Return [X, Y] of the center of cell containing provided text 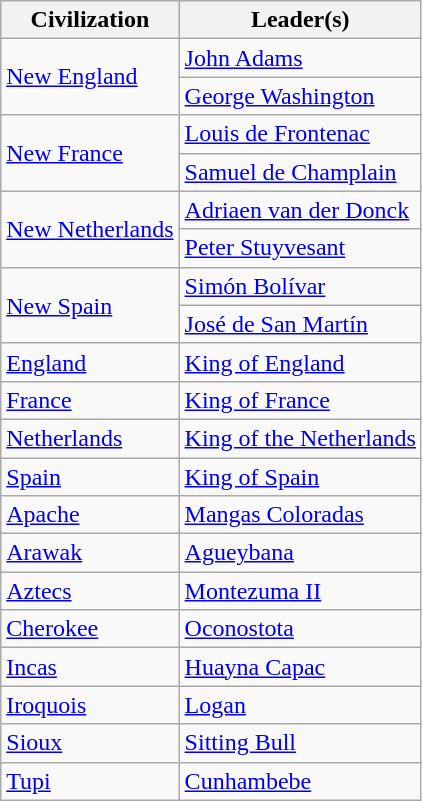
Incas [90, 667]
King of France [300, 400]
Mangas Coloradas [300, 515]
King of Spain [300, 477]
New England [90, 77]
Sitting Bull [300, 743]
Spain [90, 477]
New Spain [90, 305]
Cunhambebe [300, 781]
Peter Stuyvesant [300, 248]
Civilization [90, 20]
Samuel de Champlain [300, 172]
Adriaen van der Donck [300, 210]
Netherlands [90, 438]
Huayna Capac [300, 667]
George Washington [300, 96]
Sioux [90, 743]
Apache [90, 515]
King of the Netherlands [300, 438]
Louis de Frontenac [300, 134]
England [90, 362]
Arawak [90, 553]
José de San Martín [300, 324]
France [90, 400]
King of England [300, 362]
New Netherlands [90, 229]
Cherokee [90, 629]
Agueybana [300, 553]
John Adams [300, 58]
Iroquois [90, 705]
Simón Bolívar [300, 286]
Montezuma II [300, 591]
New France [90, 153]
Logan [300, 705]
Aztecs [90, 591]
Oconostota [300, 629]
Tupi [90, 781]
Leader(s) [300, 20]
